Output the [X, Y] coordinate of the center of the cell containing the given text.  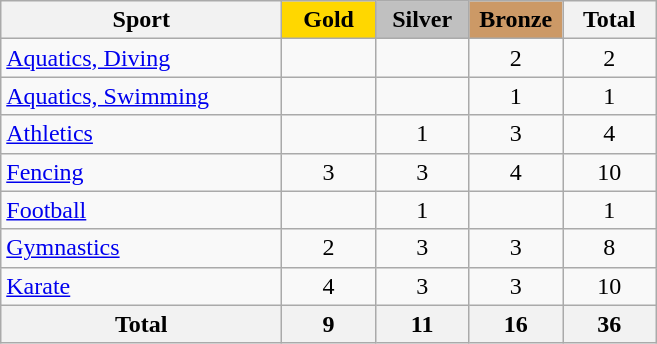
Fencing [142, 172]
11 [422, 324]
Gymnastics [142, 248]
8 [609, 248]
Bronze [516, 20]
Athletics [142, 134]
Silver [422, 20]
Gold [329, 20]
Karate [142, 286]
Aquatics, Swimming [142, 96]
Football [142, 210]
9 [329, 324]
36 [609, 324]
Aquatics, Diving [142, 58]
Sport [142, 20]
16 [516, 324]
